Determine the [x, y] coordinate at the center of the cell enclosing the given text.  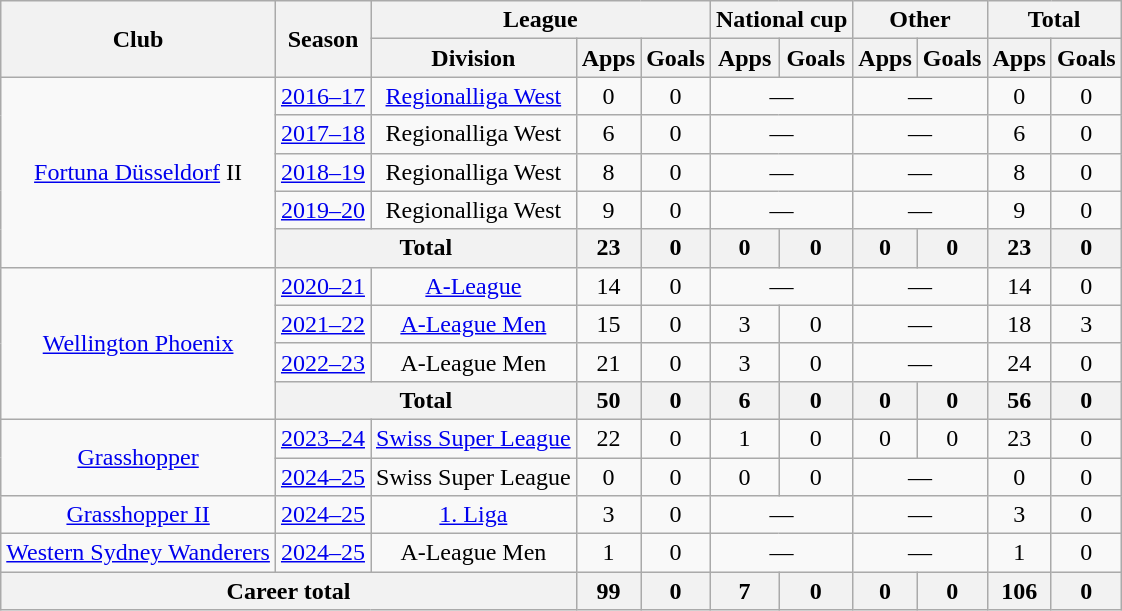
2016–17 [322, 96]
2017–18 [322, 134]
99 [608, 591]
50 [608, 400]
League [540, 20]
15 [608, 324]
2019–20 [322, 210]
Career total [288, 591]
Division [473, 58]
7 [744, 591]
1. Liga [473, 515]
2023–24 [322, 438]
2020–21 [322, 286]
24 [1019, 362]
Grasshopper II [138, 515]
2018–19 [322, 172]
Western Sydney Wanderers [138, 553]
21 [608, 362]
Other [920, 20]
18 [1019, 324]
Club [138, 39]
Wellington Phoenix [138, 343]
Season [322, 39]
22 [608, 438]
106 [1019, 591]
2022–23 [322, 362]
2021–22 [322, 324]
National cup [781, 20]
56 [1019, 400]
Grasshopper [138, 457]
Fortuna Düsseldorf II [138, 172]
A-League [473, 286]
